Identify which cell holds the provided text, then report its (x, y) central coordinate. 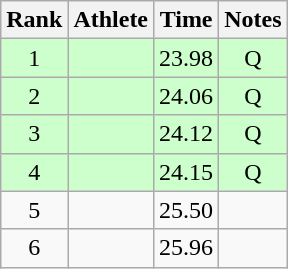
25.96 (186, 248)
24.15 (186, 172)
Rank (34, 20)
Notes (253, 20)
24.06 (186, 96)
25.50 (186, 210)
23.98 (186, 58)
5 (34, 210)
6 (34, 248)
1 (34, 58)
4 (34, 172)
2 (34, 96)
24.12 (186, 134)
Athlete (111, 20)
Time (186, 20)
3 (34, 134)
